Identify which cell holds the provided text, then report its [X, Y] central coordinate. 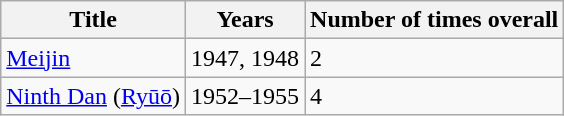
Ninth Dan (Ryūō) [94, 96]
2 [434, 58]
Meijin [94, 58]
Number of times overall [434, 20]
4 [434, 96]
1952–1955 [246, 96]
Years [246, 20]
1947, 1948 [246, 58]
Title [94, 20]
